Provide the [x, y] coordinate of the cell's center where the given text is located.  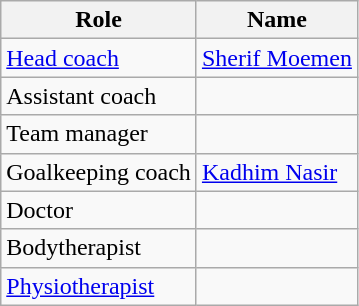
Head coach [99, 58]
Bodytherapist [99, 248]
Sherif Moemen [276, 58]
Name [276, 20]
Kadhim Nasir [276, 172]
Physiotherapist [99, 286]
Goalkeeping coach [99, 172]
Role [99, 20]
Team manager [99, 134]
Doctor [99, 210]
Assistant coach [99, 96]
